Output the (x, y) coordinate of the center of the cell containing the given text.  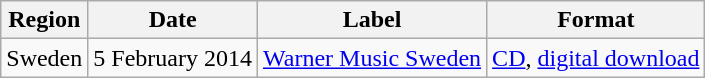
Warner Music Sweden (372, 58)
Sweden (44, 58)
Format (596, 20)
5 February 2014 (173, 58)
Date (173, 20)
CD, digital download (596, 58)
Label (372, 20)
Region (44, 20)
